Find where the given text appears and provide that cell's center as (x, y) coordinate. 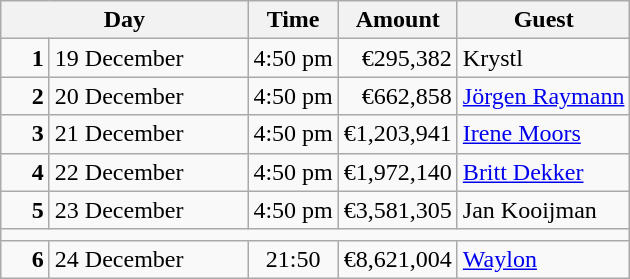
€1,972,140 (398, 172)
€8,621,004 (398, 259)
€295,382 (398, 58)
Jörgen Raymann (544, 96)
Britt Dekker (544, 172)
3 (26, 134)
5 (26, 210)
24 December (148, 259)
22 December (148, 172)
2 (26, 96)
4 (26, 172)
21 December (148, 134)
Day (124, 20)
Jan Kooijman (544, 210)
19 December (148, 58)
Time (293, 20)
Guest (544, 20)
23 December (148, 210)
Krystl (544, 58)
21:50 (293, 259)
1 (26, 58)
Irene Moors (544, 134)
Amount (398, 20)
€3,581,305 (398, 210)
6 (26, 259)
€1,203,941 (398, 134)
20 December (148, 96)
€662,858 (398, 96)
Waylon (544, 259)
